Output the [x, y] coordinate of the center of the cell containing the given text.  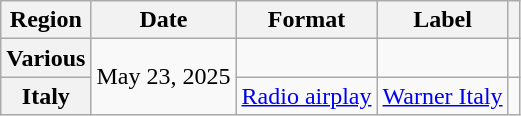
May 23, 2025 [164, 77]
Region [46, 20]
Format [306, 20]
Date [164, 20]
Label [442, 20]
Various [46, 58]
Warner Italy [442, 96]
Italy [46, 96]
Radio airplay [306, 96]
